Locate the cell with the specified text and output its (X, Y) center coordinate. 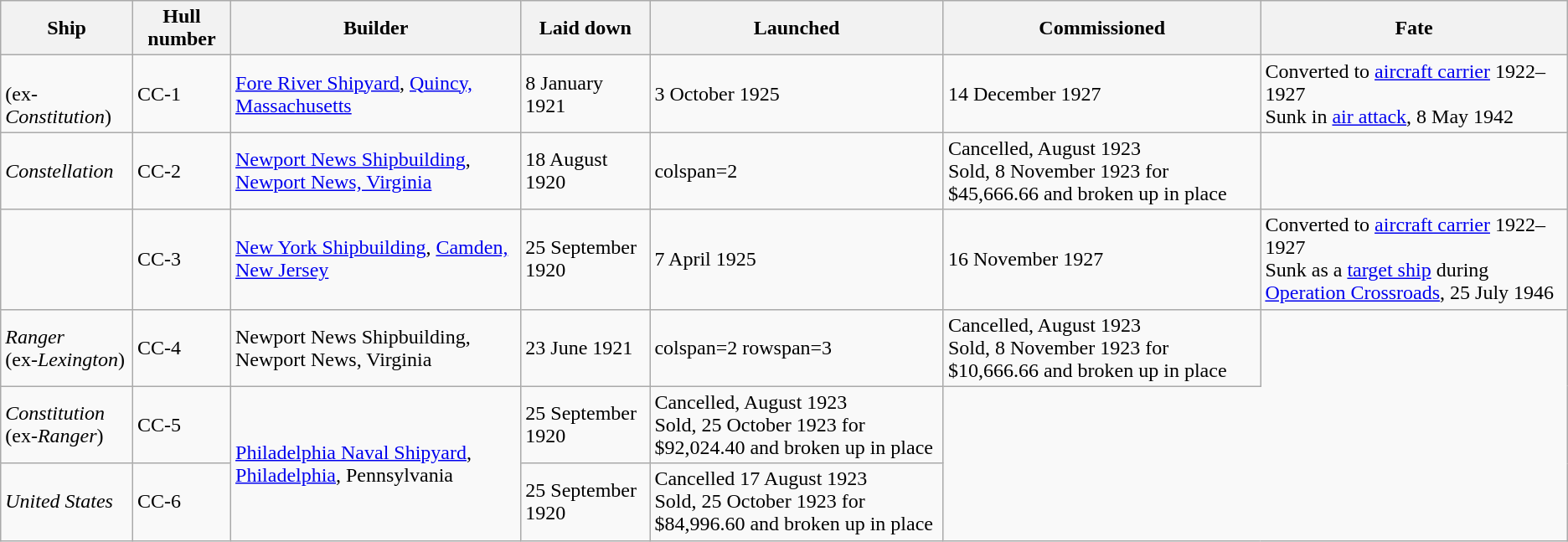
Hull number (181, 28)
New York Shipbuilding, Camden, New Jersey (376, 260)
7 April 1925 (797, 260)
CC-1 (181, 94)
CC-6 (181, 502)
colspan=2 rowspan=3 (797, 348)
CC-3 (181, 260)
Philadelphia Naval Shipyard, Philadelphia, Pennsylvania (376, 463)
Cancelled, August 1923Sold, 8 November 1923 for $45,666.66 and broken up in place (1101, 171)
3 October 1925 (797, 94)
CC-4 (181, 348)
Cancelled, August 1923Sold, 8 November 1923 for $10,666.66 and broken up in place (1101, 348)
Fore River Shipyard, Quincy, Massachusetts (376, 94)
18 August 1920 (585, 171)
Constitution(ex-Ranger) (67, 425)
Cancelled 17 August 1923Sold, 25 October 1923 for $84,996.60 and broken up in place (797, 502)
16 November 1927 (1101, 260)
Ranger(ex-Lexington) (67, 348)
(ex-Constitution) (67, 94)
23 June 1921 (585, 348)
Launched (797, 28)
Ship (67, 28)
CC-2 (181, 171)
Constellation (67, 171)
United States (67, 502)
Cancelled, August 1923Sold, 25 October 1923 for $92,024.40 and broken up in place (797, 425)
colspan=2 (797, 171)
8 January 1921 (585, 94)
Builder (376, 28)
14 December 1927 (1101, 94)
Laid down (585, 28)
CC-5 (181, 425)
Converted to aircraft carrier 1922–1927Sunk as a target ship during Operation Crossroads, 25 July 1946 (1414, 260)
Fate (1414, 28)
Converted to aircraft carrier 1922–1927Sunk in air attack, 8 May 1942 (1414, 94)
Commissioned (1101, 28)
